Scan for the cell matching the given text and deliver its [x, y] coordinate at center. 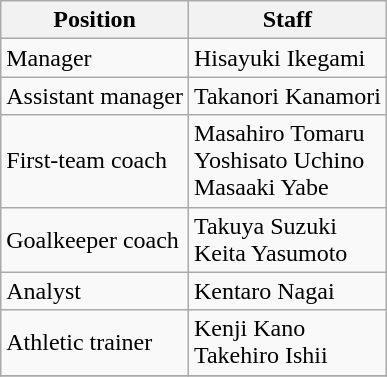
Goalkeeper coach [95, 240]
Takanori Kanamori [287, 96]
Kentaro Nagai [287, 291]
Athletic trainer [95, 342]
Assistant manager [95, 96]
Kenji Kano Takehiro Ishii [287, 342]
Masahiro Tomaru Yoshisato Uchino Masaaki Yabe [287, 161]
Staff [287, 20]
First-team coach [95, 161]
Takuya Suzuki Keita Yasumoto [287, 240]
Manager [95, 58]
Position [95, 20]
Hisayuki Ikegami [287, 58]
Analyst [95, 291]
